From the cell containing the given text, extract its center point as (x, y) coordinate. 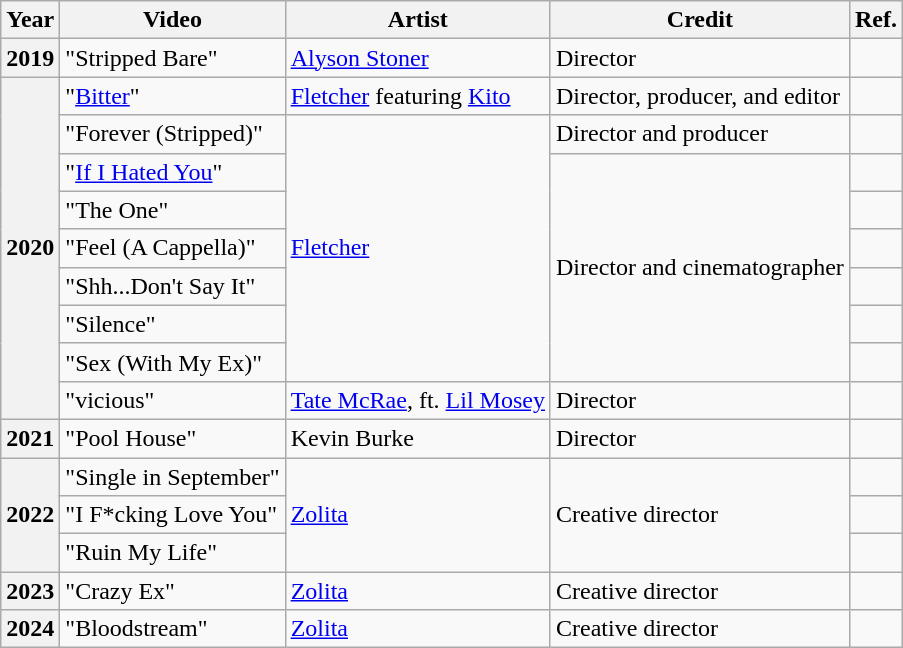
Fletcher (418, 248)
Director and cinematographer (700, 267)
Fletcher featuring Kito (418, 96)
"Crazy Ex" (172, 591)
Tate McRae, ft. Lil Mosey (418, 400)
Alyson Stoner (418, 58)
2020 (30, 248)
"Shh...Don't Say It" (172, 286)
"Sex (With My Ex)" (172, 362)
"I F*cking Love You" (172, 515)
Credit (700, 20)
"If I Hated You" (172, 172)
"The One" (172, 210)
"Stripped Bare" (172, 58)
"vicious" (172, 400)
Video (172, 20)
2022 (30, 515)
2024 (30, 629)
"Single in September" (172, 477)
Artist (418, 20)
Director, producer, and editor (700, 96)
"Silence" (172, 324)
Ref. (876, 20)
"Feel (A Cappella)" (172, 248)
2021 (30, 438)
"Pool House" (172, 438)
Year (30, 20)
Director and producer (700, 134)
2023 (30, 591)
"Bloodstream" (172, 629)
"Bitter" (172, 96)
Kevin Burke (418, 438)
"Forever (Stripped)" (172, 134)
2019 (30, 58)
"Ruin My Life" (172, 553)
